Determine the (X, Y) coordinate at the center of the cell enclosing the given text.  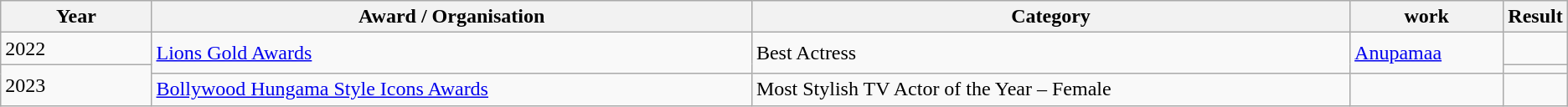
Bollywood Hungama Style Icons Awards (451, 89)
Lions Gold Awards (451, 53)
work (1427, 17)
Result (1535, 17)
Best Actress (1050, 53)
2022 (76, 48)
Award / Organisation (451, 17)
Year (76, 17)
Most Stylish TV Actor of the Year – Female (1050, 89)
Category (1050, 17)
2023 (76, 85)
Anupamaa (1427, 53)
